Detect which cell encompasses the target text, then output its (x, y) center coordinate. 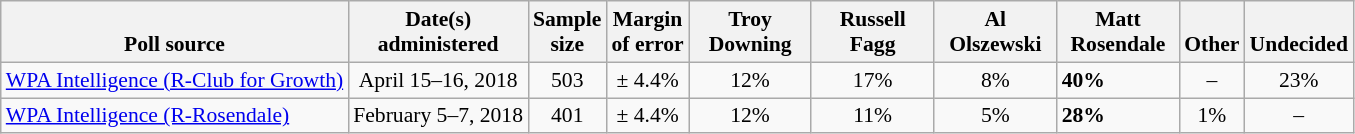
April 15–16, 2018 (438, 80)
5% (996, 116)
11% (872, 116)
28% (1118, 116)
RussellFagg (872, 32)
February 5–7, 2018 (438, 116)
AlOlszewski (996, 32)
503 (567, 80)
1% (1212, 116)
Samplesize (567, 32)
40% (1118, 80)
WPA Intelligence (R-Rosendale) (174, 116)
Date(s)administered (438, 32)
23% (1299, 80)
TroyDowning (750, 32)
17% (872, 80)
Other (1212, 32)
401 (567, 116)
Poll source (174, 32)
Undecided (1299, 32)
8% (996, 80)
Marginof error (647, 32)
WPA Intelligence (R-Club for Growth) (174, 80)
MattRosendale (1118, 32)
